Determine the [x, y] coordinate at the center of the cell enclosing the given text.  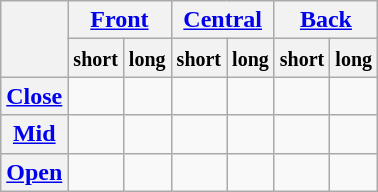
Central [222, 20]
Front [120, 20]
Back [326, 20]
Mid [34, 134]
Open [34, 172]
Close [34, 96]
